Extract the (X, Y) coordinate from the center of the cell holding the provided text.  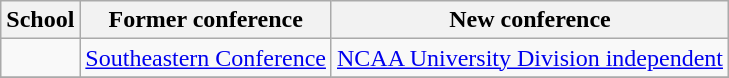
School (40, 20)
New conference (530, 20)
Former conference (206, 20)
Southeastern Conference (206, 58)
NCAA University Division independent (530, 58)
